Determine the [x, y] coordinate at the center of the cell enclosing the given text.  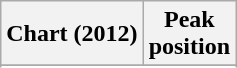
Peakposition [189, 34]
Chart (2012) [72, 34]
